Search for the cell housing the specified text and yield its (x, y) center coordinate. 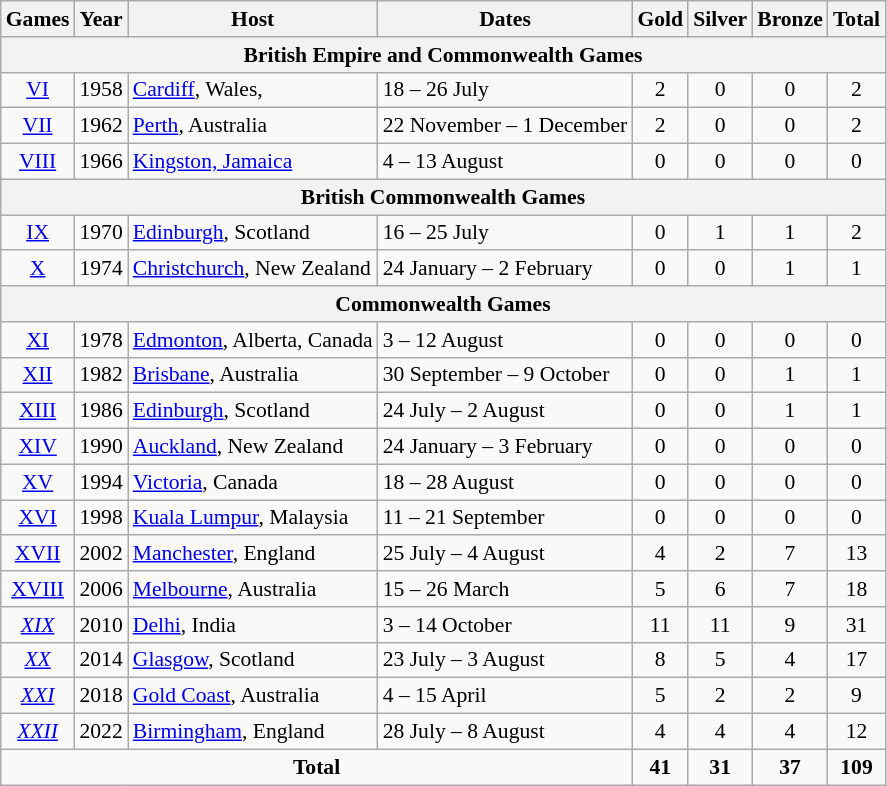
109 (856, 767)
30 September – 9 October (506, 375)
18 (856, 589)
Brisbane, Australia (253, 375)
24 July – 2 August (506, 411)
Gold Coast, Australia (253, 696)
Edmonton, Alberta, Canada (253, 340)
Kuala Lumpur, Malaysia (253, 518)
16 – 25 July (506, 233)
3 – 14 October (506, 625)
1998 (100, 518)
XV (38, 482)
17 (856, 660)
Perth, Australia (253, 126)
Kingston, Jamaica (253, 162)
2018 (100, 696)
VIII (38, 162)
4 – 15 April (506, 696)
Birmingham, England (253, 732)
Victoria, Canada (253, 482)
XI (38, 340)
2002 (100, 554)
IX (38, 233)
28 July – 8 August (506, 732)
1970 (100, 233)
XII (38, 375)
18 – 26 July (506, 90)
1966 (100, 162)
25 July – 4 August (506, 554)
2006 (100, 589)
1974 (100, 269)
XXII (38, 732)
2014 (100, 660)
Dates (506, 19)
41 (660, 767)
8 (660, 660)
1958 (100, 90)
1994 (100, 482)
Delhi, India (253, 625)
Christchurch, New Zealand (253, 269)
37 (790, 767)
XIII (38, 411)
XVII (38, 554)
13 (856, 554)
18 – 28 August (506, 482)
British Commonwealth Games (443, 197)
VII (38, 126)
XVIII (38, 589)
VI (38, 90)
1990 (100, 447)
2010 (100, 625)
Silver (720, 19)
11 – 21 September (506, 518)
24 January – 2 February (506, 269)
22 November – 1 December (506, 126)
XIX (38, 625)
XX (38, 660)
Host (253, 19)
Glasgow, Scotland (253, 660)
Bronze (790, 19)
2022 (100, 732)
British Empire and Commonwealth Games (443, 55)
23 July – 3 August (506, 660)
Games (38, 19)
XIV (38, 447)
Commonwealth Games (443, 304)
XXI (38, 696)
X (38, 269)
Manchester, England (253, 554)
1962 (100, 126)
3 – 12 August (506, 340)
1982 (100, 375)
XVI (38, 518)
Auckland, New Zealand (253, 447)
24 January – 3 February (506, 447)
4 – 13 August (506, 162)
Melbourne, Australia (253, 589)
Gold (660, 19)
Cardiff, Wales, (253, 90)
15 – 26 March (506, 589)
1986 (100, 411)
12 (856, 732)
Year (100, 19)
6 (720, 589)
1978 (100, 340)
